Return the [x, y] coordinate for the center point of the cell that contains the specified text.  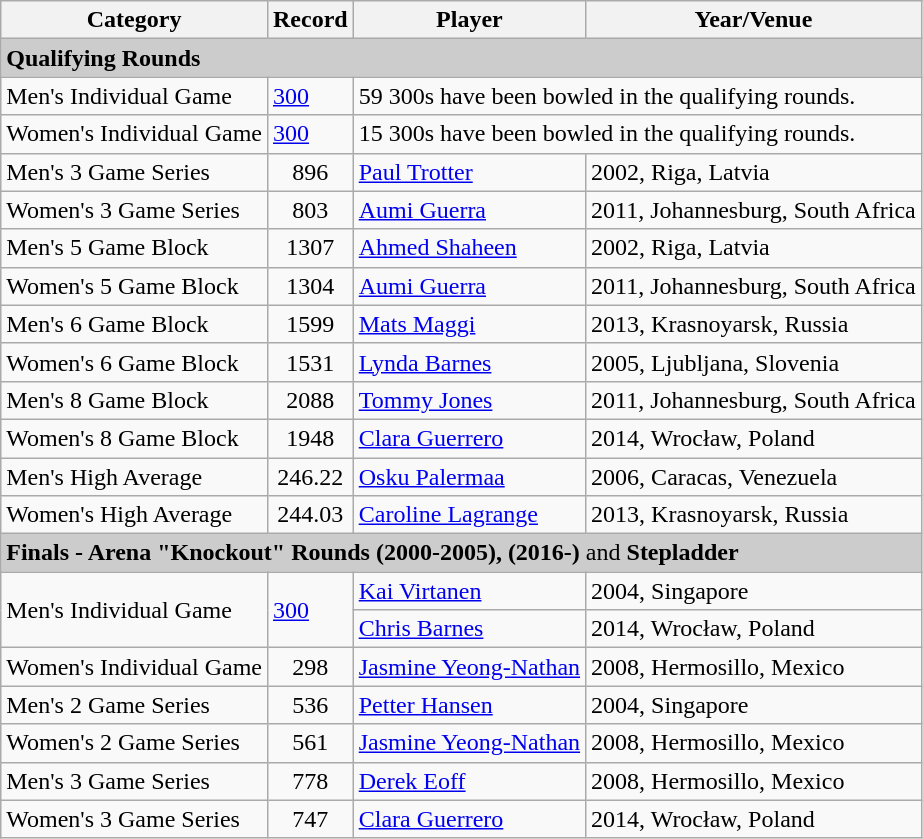
561 [310, 743]
Tommy Jones [469, 400]
2006, Caracas, Venezuela [754, 477]
Men's 6 Game Block [134, 324]
803 [310, 210]
Record [310, 20]
Ahmed Shaheen [469, 248]
Caroline Lagrange [469, 515]
15 300s have been bowled in the qualifying rounds. [637, 134]
Kai Virtanen [469, 591]
Lynda Barnes [469, 362]
1948 [310, 438]
Year/Venue [754, 20]
1531 [310, 362]
Category [134, 20]
Women's 8 Game Block [134, 438]
Petter Hansen [469, 705]
Women's 6 Game Block [134, 362]
298 [310, 667]
Derek Eoff [469, 781]
2088 [310, 400]
Player [469, 20]
Qualifying Rounds [462, 58]
1599 [310, 324]
Finals - Arena "Knockout" Rounds (2000-2005), (2016-) and Stepladder [462, 553]
Men's 5 Game Block [134, 248]
536 [310, 705]
59 300s have been bowled in the qualifying rounds. [637, 96]
Men's 8 Game Block [134, 400]
Women's 5 Game Block [134, 286]
Mats Maggi [469, 324]
Men's High Average [134, 477]
Chris Barnes [469, 629]
Women's High Average [134, 515]
Paul Trotter [469, 172]
Osku Palermaa [469, 477]
1304 [310, 286]
Women's 2 Game Series [134, 743]
244.03 [310, 515]
778 [310, 781]
747 [310, 819]
2005, Ljubljana, Slovenia [754, 362]
896 [310, 172]
246.22 [310, 477]
Men's 2 Game Series [134, 705]
1307 [310, 248]
